Output the (x, y) coordinate of the center of the cell containing the given text.  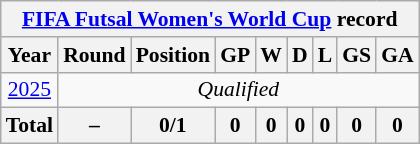
W (271, 55)
Qualified (238, 90)
Position (173, 55)
– (94, 126)
0/1 (173, 126)
Round (94, 55)
L (326, 55)
Year (30, 55)
GA (398, 55)
FIFA Futsal Women's World Cup record (210, 19)
Total (30, 126)
GP (235, 55)
D (300, 55)
GS (356, 55)
2025 (30, 90)
